Identify which cell holds the provided text, then report its (X, Y) central coordinate. 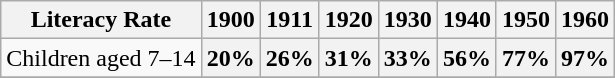
56% (466, 58)
97% (584, 58)
1940 (466, 20)
33% (408, 58)
1930 (408, 20)
Children aged 7–14 (101, 58)
Literacy Rate (101, 20)
1911 (290, 20)
1950 (526, 20)
31% (348, 58)
77% (526, 58)
20% (230, 58)
1960 (584, 20)
1920 (348, 20)
1900 (230, 20)
26% (290, 58)
